Scan for the cell matching the given text and deliver its [x, y] coordinate at center. 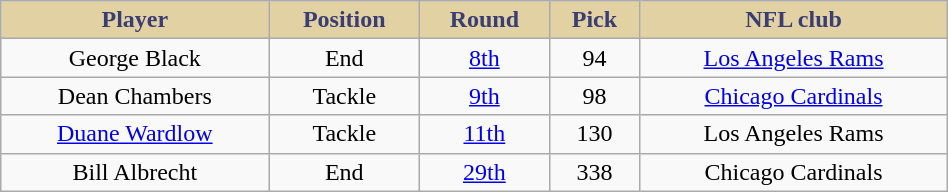
Bill Albrecht [135, 172]
94 [594, 58]
Dean Chambers [135, 96]
NFL club [794, 20]
Position [344, 20]
11th [484, 134]
29th [484, 172]
Player [135, 20]
Pick [594, 20]
9th [484, 96]
Duane Wardlow [135, 134]
338 [594, 172]
8th [484, 58]
Round [484, 20]
George Black [135, 58]
130 [594, 134]
98 [594, 96]
